Search for the cell housing the specified text and yield its [x, y] center coordinate. 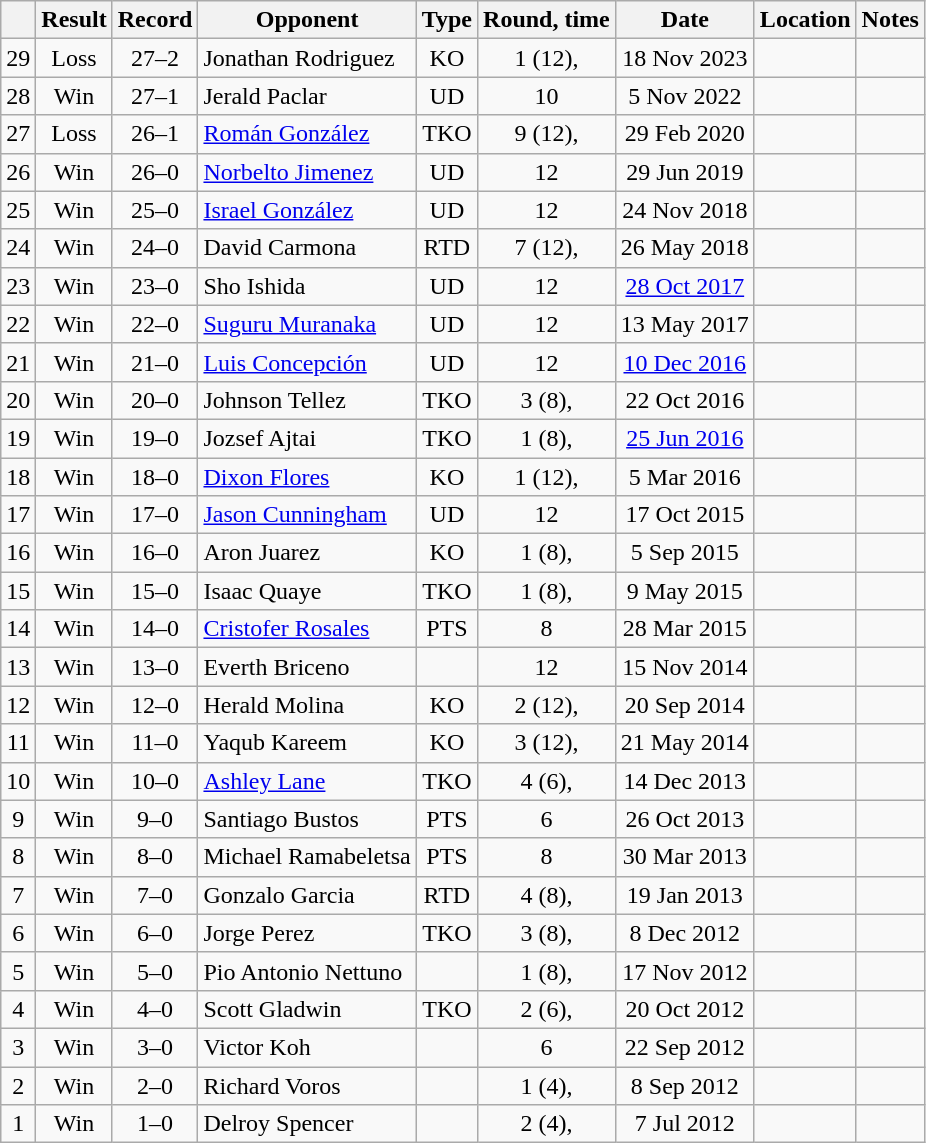
14 [18, 629]
26–1 [155, 134]
21 May 2014 [684, 743]
Yaqub Kareem [307, 743]
11–0 [155, 743]
2 [18, 1085]
26 May 2018 [684, 248]
Israel González [307, 210]
5 [18, 971]
11 [18, 743]
21 [18, 362]
7–0 [155, 895]
Aron Juarez [307, 553]
9 (12), [547, 134]
22 [18, 324]
David Carmona [307, 248]
19 [18, 438]
27 [18, 134]
Sho Ishida [307, 286]
14 Dec 2013 [684, 781]
7 [18, 895]
2 (12), [547, 705]
15 [18, 591]
20 Sep 2014 [684, 705]
29 Feb 2020 [684, 134]
4 (8), [547, 895]
Delroy Spencer [307, 1124]
5 Nov 2022 [684, 96]
1–0 [155, 1124]
26 [18, 172]
24–0 [155, 248]
Date [684, 20]
22–0 [155, 324]
8 Sep 2012 [684, 1085]
16 [18, 553]
27–2 [155, 58]
4 (6), [547, 781]
Michael Ramabeletsa [307, 857]
9–0 [155, 819]
27–1 [155, 96]
25 [18, 210]
6–0 [155, 933]
3 (12), [547, 743]
2 (6), [547, 1009]
18–0 [155, 477]
26 Oct 2013 [684, 819]
28 [18, 96]
13 May 2017 [684, 324]
17 Oct 2015 [684, 515]
8–0 [155, 857]
3–0 [155, 1047]
15–0 [155, 591]
13 [18, 667]
28 Mar 2015 [684, 629]
Richard Voros [307, 1085]
4 [18, 1009]
17 Nov 2012 [684, 971]
19–0 [155, 438]
1 [18, 1124]
Jason Cunningham [307, 515]
30 Mar 2013 [684, 857]
8 Dec 2012 [684, 933]
Román González [307, 134]
1 (4), [547, 1085]
20 Oct 2012 [684, 1009]
29 [18, 58]
17–0 [155, 515]
17 [18, 515]
Jorge Perez [307, 933]
3 [18, 1047]
Ashley Lane [307, 781]
23–0 [155, 286]
5–0 [155, 971]
21–0 [155, 362]
Johnson Tellez [307, 400]
10–0 [155, 781]
29 Jun 2019 [684, 172]
5 Sep 2015 [684, 553]
22 Sep 2012 [684, 1047]
Round, time [547, 20]
14–0 [155, 629]
2 (4), [547, 1124]
Dixon Flores [307, 477]
Jozsef Ajtai [307, 438]
13–0 [155, 667]
22 Oct 2016 [684, 400]
18 [18, 477]
Type [446, 20]
5 Mar 2016 [684, 477]
12–0 [155, 705]
Gonzalo Garcia [307, 895]
Norbelto Jimenez [307, 172]
Jonathan Rodriguez [307, 58]
9 May 2015 [684, 591]
25–0 [155, 210]
24 [18, 248]
Notes [890, 20]
10 Dec 2016 [684, 362]
Pio Antonio Nettuno [307, 971]
Opponent [307, 20]
15 Nov 2014 [684, 667]
28 Oct 2017 [684, 286]
Suguru Muranaka [307, 324]
Jerald Paclar [307, 96]
18 Nov 2023 [684, 58]
7 (12), [547, 248]
Santiago Bustos [307, 819]
4–0 [155, 1009]
26–0 [155, 172]
Record [155, 20]
Cristofer Rosales [307, 629]
Victor Koh [307, 1047]
19 Jan 2013 [684, 895]
Herald Molina [307, 705]
Result [74, 20]
Scott Gladwin [307, 1009]
Luis Concepción [307, 362]
16–0 [155, 553]
25 Jun 2016 [684, 438]
20 [18, 400]
Isaac Quaye [307, 591]
7 Jul 2012 [684, 1124]
24 Nov 2018 [684, 210]
20–0 [155, 400]
Location [805, 20]
2–0 [155, 1085]
9 [18, 819]
Everth Briceno [307, 667]
23 [18, 286]
